Provide the (x, y) coordinate of the cell's center where the given text is located.  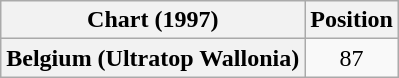
87 (352, 58)
Chart (1997) (153, 20)
Belgium (Ultratop Wallonia) (153, 58)
Position (352, 20)
